Output the [X, Y] coordinate of the center of the cell containing the given text.  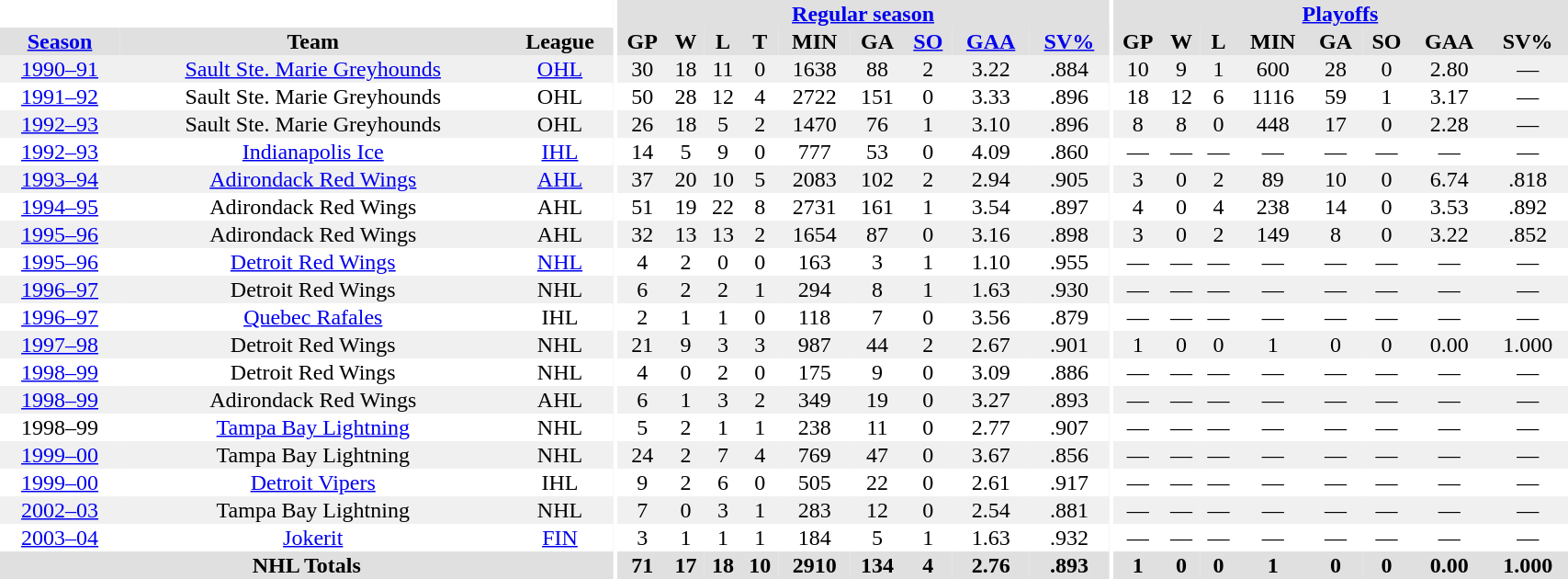
50 [642, 96]
.917 [1069, 482]
1.10 [990, 262]
134 [877, 565]
.879 [1069, 317]
.860 [1069, 152]
Team [312, 41]
.898 [1069, 234]
3.27 [990, 400]
505 [815, 482]
600 [1273, 69]
T [760, 41]
777 [815, 152]
.930 [1069, 289]
6.74 [1450, 179]
Indianapolis Ice [312, 152]
283 [815, 510]
53 [877, 152]
.856 [1069, 455]
2.77 [990, 427]
349 [815, 400]
1116 [1273, 96]
2083 [815, 179]
448 [1273, 124]
3.54 [990, 207]
184 [815, 538]
2.54 [990, 510]
Jokerit [312, 538]
.932 [1069, 538]
Quebec Rafales [312, 317]
2.94 [990, 179]
3.09 [990, 372]
.901 [1069, 345]
.818 [1529, 179]
.892 [1529, 207]
102 [877, 179]
151 [877, 96]
1470 [815, 124]
2910 [815, 565]
.905 [1069, 179]
26 [642, 124]
51 [642, 207]
Detroit Vipers [312, 482]
2.28 [1450, 124]
3.10 [990, 124]
118 [815, 317]
.897 [1069, 207]
1991–92 [60, 96]
NHL Totals [307, 565]
2731 [815, 207]
87 [877, 234]
.852 [1529, 234]
2002–03 [60, 510]
44 [877, 345]
76 [877, 124]
.907 [1069, 427]
3.33 [990, 96]
59 [1336, 96]
3.16 [990, 234]
Season [60, 41]
987 [815, 345]
294 [815, 289]
League [559, 41]
20 [685, 179]
2722 [815, 96]
32 [642, 234]
1997–98 [60, 345]
3.56 [990, 317]
161 [877, 207]
.886 [1069, 372]
89 [1273, 179]
30 [642, 69]
1994–95 [60, 207]
4.09 [990, 152]
47 [877, 455]
FIN [559, 538]
Playoffs [1341, 14]
1993–94 [60, 179]
.884 [1069, 69]
149 [1273, 234]
3.17 [1450, 96]
2.80 [1450, 69]
2.61 [990, 482]
24 [642, 455]
.955 [1069, 262]
2.67 [990, 345]
88 [877, 69]
163 [815, 262]
3.67 [990, 455]
21 [642, 345]
2.76 [990, 565]
Regular season [863, 14]
769 [815, 455]
37 [642, 179]
1990–91 [60, 69]
175 [815, 372]
.881 [1069, 510]
2003–04 [60, 538]
1638 [815, 69]
1654 [815, 234]
71 [642, 565]
3.53 [1450, 207]
